Output the (X, Y) coordinate of the center of the cell containing the given text.  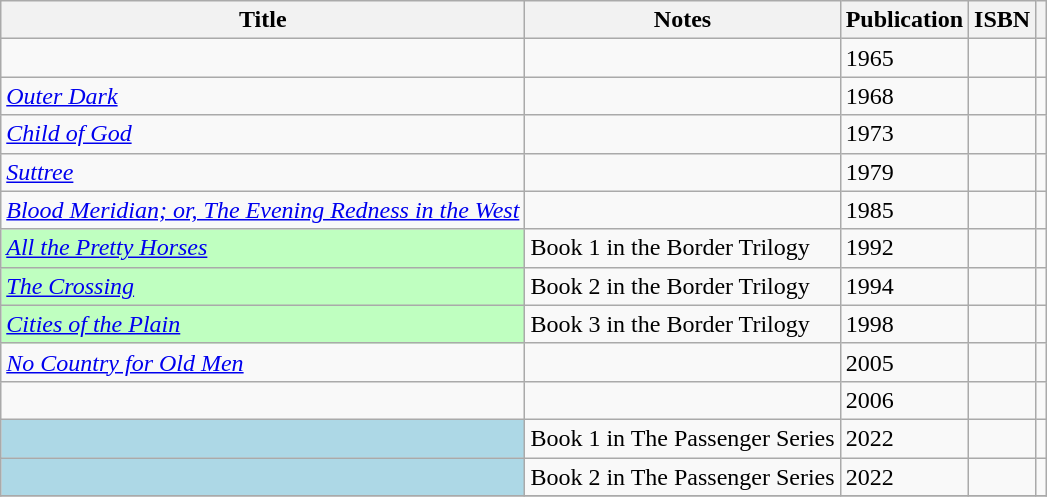
1992 (904, 248)
The Crossing (263, 286)
Book 2 in the Border Trilogy (682, 286)
Book 1 in The Passenger Series (682, 438)
2006 (904, 400)
Outer Dark (263, 96)
ISBN (1002, 20)
1998 (904, 324)
Blood Meridian; or, The Evening Redness in the West (263, 210)
Cities of the Plain (263, 324)
1973 (904, 134)
1994 (904, 286)
No Country for Old Men (263, 362)
1968 (904, 96)
Notes (682, 20)
Book 1 in the Border Trilogy (682, 248)
1979 (904, 172)
1985 (904, 210)
2005 (904, 362)
All the Pretty Horses (263, 248)
Book 3 in the Border Trilogy (682, 324)
Book 2 in The Passenger Series (682, 477)
Child of God (263, 134)
Suttree (263, 172)
Title (263, 20)
1965 (904, 58)
Publication (904, 20)
